Return [x, y] of the center of cell containing provided text 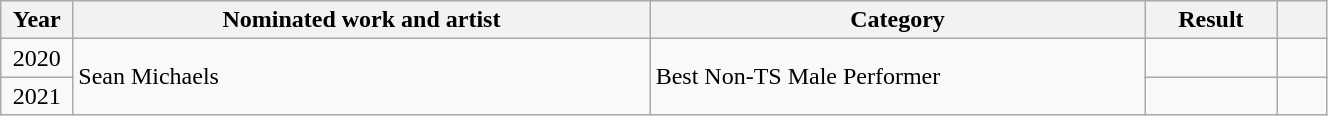
Sean Michaels [362, 77]
2020 [37, 58]
Result [1211, 20]
2021 [37, 96]
Nominated work and artist [362, 20]
Category [898, 20]
Best Non-TS Male Performer [898, 77]
Year [37, 20]
